Output the [X, Y] coordinate of the center of the cell containing the given text.  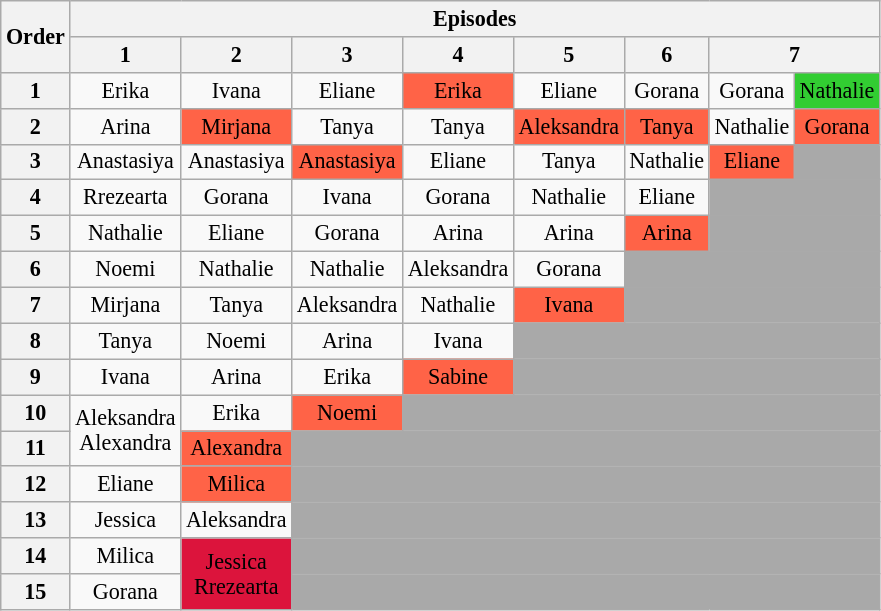
Rrezearta [126, 198]
AleksandraAlexandra [126, 430]
15 [36, 591]
14 [36, 556]
9 [36, 377]
Alexandra [236, 448]
Episodes [475, 18]
Sabine [458, 377]
13 [36, 520]
Order [36, 36]
12 [36, 484]
Jessica [126, 520]
8 [36, 341]
10 [36, 412]
JessicaRrezearta [236, 574]
11 [36, 448]
